Identify which cell holds the provided text, then report its (x, y) central coordinate. 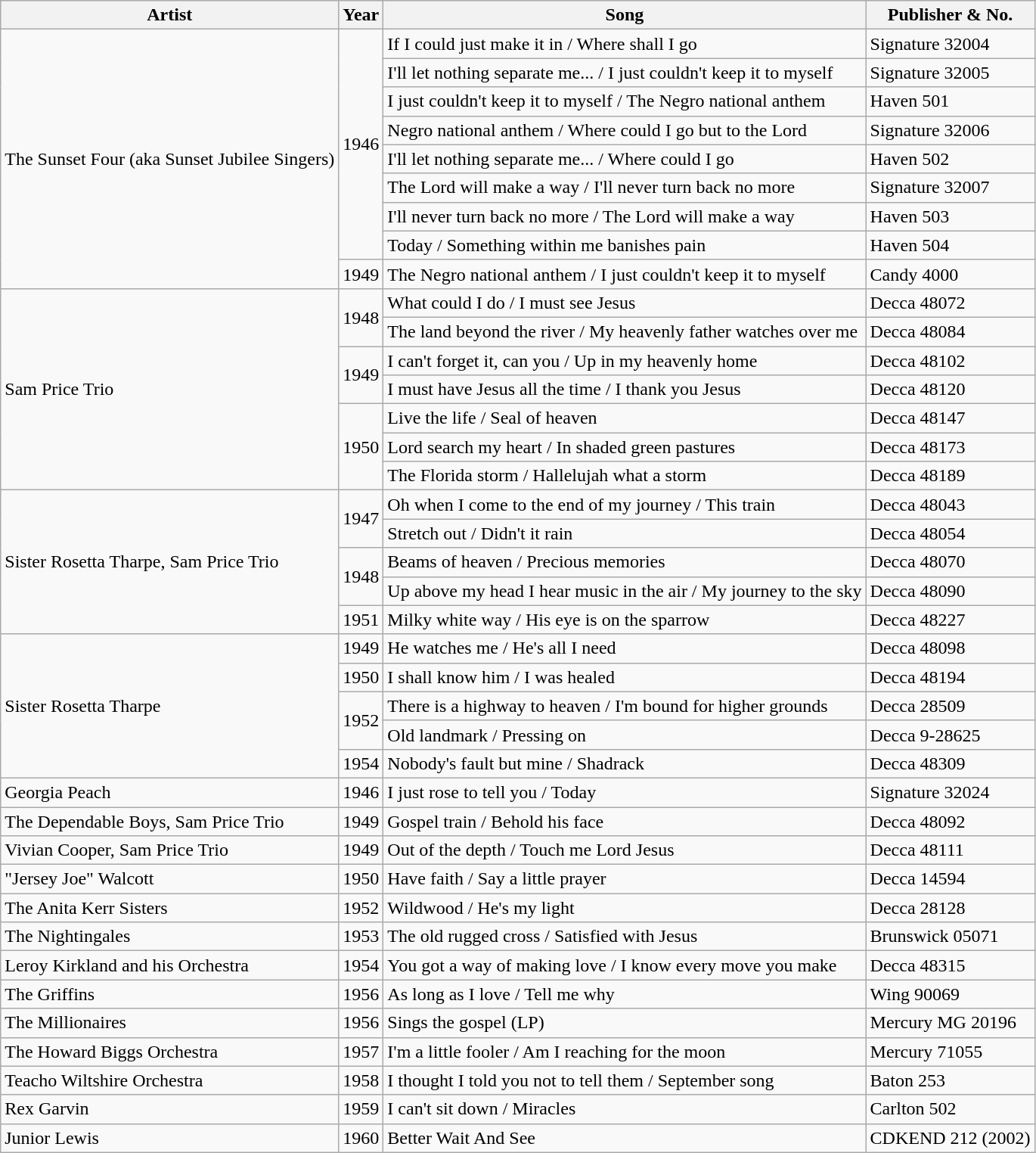
I can't sit down / Miracles (625, 1109)
Have faith / Say a little prayer (625, 879)
The Howard Biggs Orchestra (169, 1052)
Decca 28509 (950, 706)
Song (625, 15)
Signature 32005 (950, 73)
Haven 504 (950, 245)
Decca 48072 (950, 303)
Rex Garvin (169, 1109)
The Lord will make a way / I'll never turn back no more (625, 188)
Signature 32004 (950, 44)
Wing 90069 (950, 994)
What could I do / I must see Jesus (625, 303)
Milky white way / His eye is on the sparrow (625, 620)
Decca 48315 (950, 965)
Publisher & No. (950, 15)
1951 (361, 620)
1953 (361, 937)
"Jersey Joe" Walcott (169, 879)
Lord search my heart / In shaded green pastures (625, 447)
Decca 48189 (950, 476)
CDKEND 212 (2002) (950, 1138)
Decca 28128 (950, 908)
The Millionaires (169, 1023)
Teacho Wiltshire Orchestra (169, 1080)
I'll let nothing separate me... / Where could I go (625, 159)
The Dependable Boys, Sam Price Trio (169, 821)
Decca 48092 (950, 821)
Baton 253 (950, 1080)
Gospel train / Behold his face (625, 821)
Decca 48120 (950, 390)
Sam Price Trio (169, 389)
Oh when I come to the end of my journey / This train (625, 505)
1958 (361, 1080)
Beams of heaven / Precious memories (625, 562)
Decca 9-28625 (950, 735)
1959 (361, 1109)
Decca 48054 (950, 533)
The Anita Kerr Sisters (169, 908)
Leroy Kirkland and his Orchestra (169, 965)
Sister Rosetta Tharpe (169, 706)
Georgia Peach (169, 792)
Stretch out / Didn't it rain (625, 533)
Negro national anthem / Where could I go but to the Lord (625, 130)
The Negro national anthem / I just couldn't keep it to myself (625, 274)
I thought I told you not to tell them / September song (625, 1080)
The Sunset Four (aka Sunset Jubilee Singers) (169, 159)
Decca 48098 (950, 648)
Year (361, 15)
Decca 48194 (950, 677)
There is a highway to heaven / I'm bound for higher grounds (625, 706)
Old landmark / Pressing on (625, 735)
Decca 48147 (950, 418)
Haven 502 (950, 159)
Signature 32006 (950, 130)
Today / Something within me banishes pain (625, 245)
Decca 48102 (950, 361)
I'll let nothing separate me... / I just couldn't keep it to myself (625, 73)
Haven 501 (950, 101)
Decca 48084 (950, 331)
As long as I love / Tell me why (625, 994)
Up above my head I hear music in the air / My journey to the sky (625, 591)
He watches me / He's all I need (625, 648)
The old rugged cross / Satisfied with Jesus (625, 937)
Vivian Cooper, Sam Price Trio (169, 850)
Candy 4000 (950, 274)
Better Wait And See (625, 1138)
Decca 48309 (950, 763)
Out of the depth / Touch me Lord Jesus (625, 850)
Mercury MG 20196 (950, 1023)
The Florida storm / Hallelujah what a storm (625, 476)
I must have Jesus all the time / I thank you Jesus (625, 390)
Decca 48173 (950, 447)
The Griffins (169, 994)
1957 (361, 1052)
Sister Rosetta Tharpe, Sam Price Trio (169, 562)
Carlton 502 (950, 1109)
I'm a little fooler / Am I reaching for the moon (625, 1052)
I shall know him / I was healed (625, 677)
Mercury 71055 (950, 1052)
Wildwood / He's my light (625, 908)
If I could just make it in / Where shall I go (625, 44)
Signature 32024 (950, 792)
Live the life / Seal of heaven (625, 418)
I just rose to tell you / Today (625, 792)
Artist (169, 15)
Decca 48043 (950, 505)
Decca 48111 (950, 850)
1947 (361, 519)
I just couldn't keep it to myself / The Negro national anthem (625, 101)
I'll never turn back no more / The Lord will make a way (625, 216)
Decca 48090 (950, 591)
Decca 48227 (950, 620)
Brunswick 05071 (950, 937)
1960 (361, 1138)
Decca 14594 (950, 879)
I can't forget it, can you / Up in my heavenly home (625, 361)
The Nightingales (169, 937)
You got a way of making love / I know every move you make (625, 965)
Signature 32007 (950, 188)
Nobody's fault but mine / Shadrack (625, 763)
Decca 48070 (950, 562)
Junior Lewis (169, 1138)
Sings the gospel (LP) (625, 1023)
Haven 503 (950, 216)
The land beyond the river / My heavenly father watches over me (625, 331)
